Return [X, Y] of the center of cell containing provided text 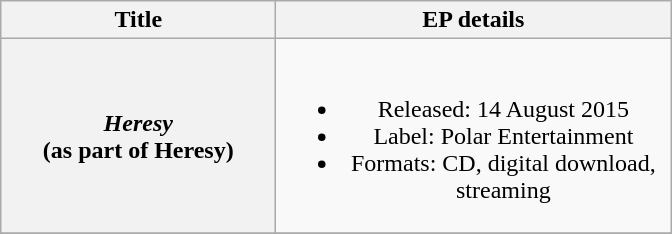
Heresy(as part of Heresy) [138, 136]
EP details [474, 20]
Released: 14 August 2015Label: Polar EntertainmentFormats: CD, digital download, streaming [474, 136]
Title [138, 20]
